Find where the given text appears and provide that cell's center as (x, y) coordinate. 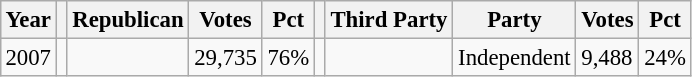
9,488 (608, 57)
Year (28, 20)
76% (288, 57)
Independent (514, 57)
Party (514, 20)
29,735 (226, 57)
24% (665, 57)
2007 (28, 57)
Republican (128, 20)
Third Party (389, 20)
